Return the [x, y] coordinate for the center point of the cell that contains the specified text.  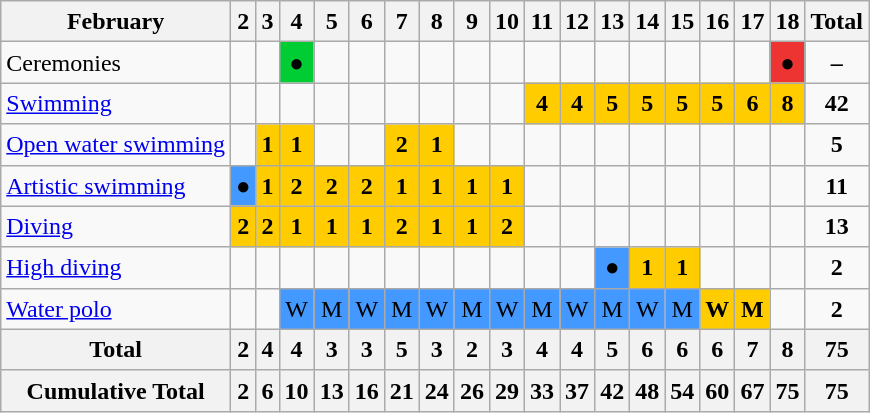
37 [578, 390]
Open water swimming [116, 144]
67 [752, 390]
Swimming [116, 104]
Ceremonies [116, 62]
9 [472, 22]
– [837, 62]
Artistic swimming [116, 186]
17 [752, 22]
26 [472, 390]
Water polo [116, 308]
15 [682, 22]
February [116, 22]
60 [718, 390]
48 [648, 390]
54 [682, 390]
High diving [116, 268]
29 [506, 390]
Cumulative Total [116, 390]
14 [648, 22]
33 [542, 390]
18 [788, 22]
21 [402, 390]
24 [436, 390]
12 [578, 22]
Diving [116, 226]
